Search for the cell housing the specified text and yield its (X, Y) center coordinate. 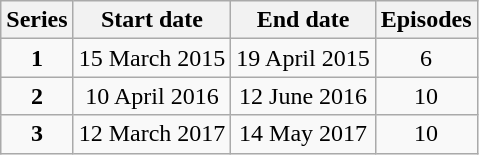
12 March 2017 (152, 134)
10 April 2016 (152, 96)
15 March 2015 (152, 58)
End date (303, 20)
14 May 2017 (303, 134)
19 April 2015 (303, 58)
6 (426, 58)
Start date (152, 20)
3 (37, 134)
12 June 2016 (303, 96)
Episodes (426, 20)
2 (37, 96)
Series (37, 20)
1 (37, 58)
